Extract the (x, y) coordinate from the center of the cell holding the provided text.  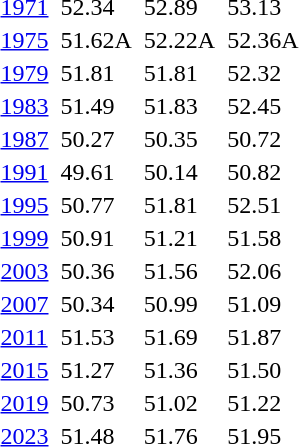
50.73 (96, 403)
50.34 (96, 304)
51.53 (96, 337)
50.77 (96, 205)
50.36 (96, 271)
51.69 (179, 337)
49.61 (96, 172)
50.27 (96, 139)
50.35 (179, 139)
51.02 (179, 403)
50.91 (96, 238)
51.21 (179, 238)
50.14 (179, 172)
51.49 (96, 106)
52.22A (179, 40)
50.99 (179, 304)
51.27 (96, 370)
51.36 (179, 370)
51.83 (179, 106)
51.56 (179, 271)
51.62A (96, 40)
